Find where the given text appears and provide that cell's center as [X, Y] coordinate. 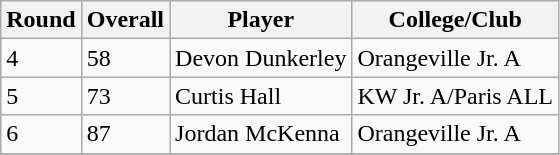
Round [41, 20]
Curtis Hall [261, 96]
College/Club [456, 20]
6 [41, 134]
Player [261, 20]
87 [125, 134]
58 [125, 58]
4 [41, 58]
Overall [125, 20]
5 [41, 96]
Jordan McKenna [261, 134]
KW Jr. A/Paris ALL [456, 96]
Devon Dunkerley [261, 58]
73 [125, 96]
